Capture the cell that displays the provided text and extract its (x, y) central coordinate. 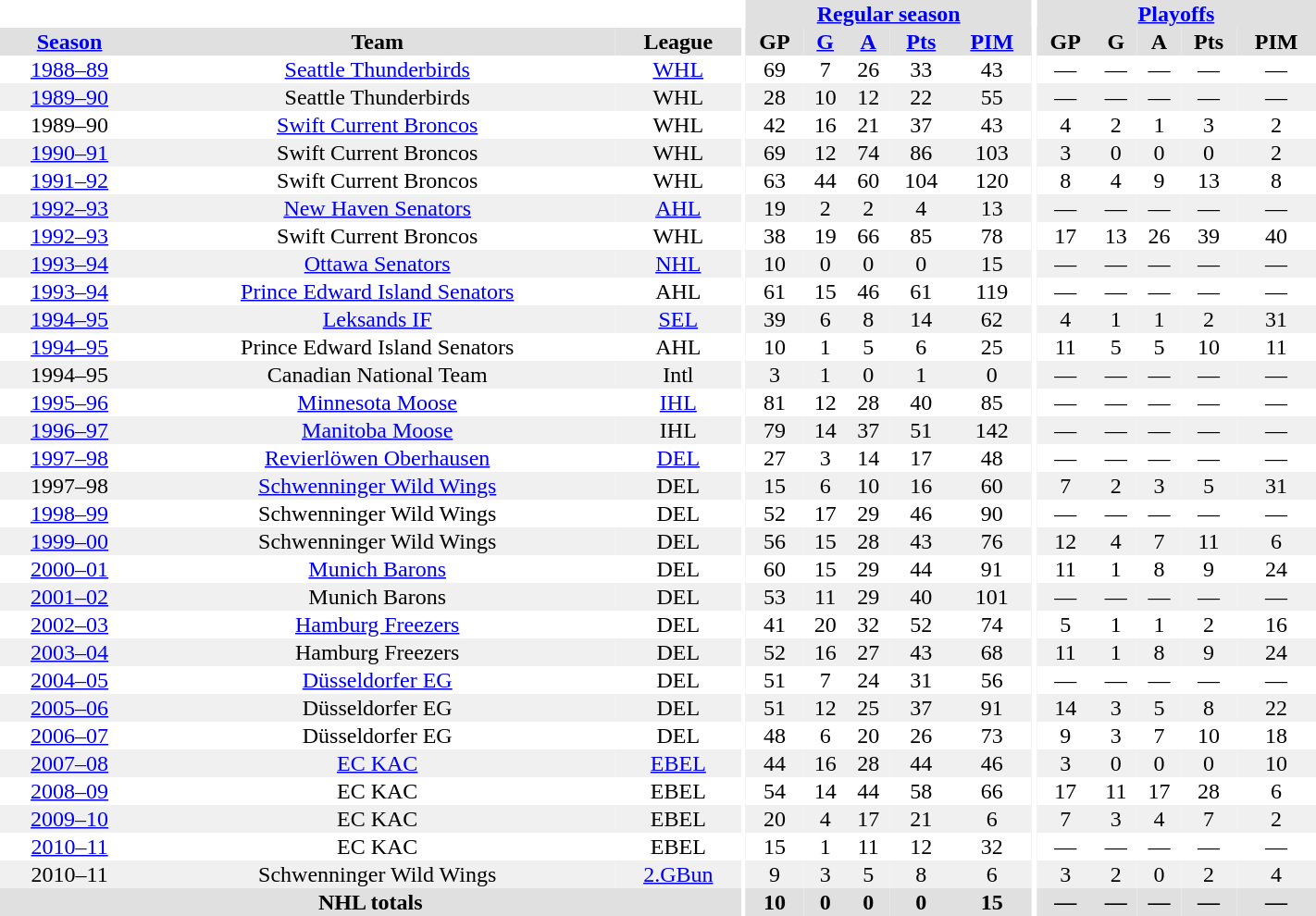
1991–92 (69, 180)
2003–04 (69, 652)
101 (992, 597)
2006–07 (69, 736)
1990–91 (69, 153)
1998–99 (69, 514)
New Haven Senators (378, 208)
Manitoba Moose (378, 430)
63 (776, 180)
78 (992, 236)
2002–03 (69, 625)
55 (992, 97)
142 (992, 430)
1995–96 (69, 402)
1999–00 (69, 541)
86 (922, 153)
18 (1276, 736)
Revierlöwen Oberhausen (378, 458)
103 (992, 153)
38 (776, 236)
Leksands IF (378, 319)
SEL (677, 319)
73 (992, 736)
120 (992, 180)
81 (776, 402)
Intl (677, 375)
2004–05 (69, 680)
2009–10 (69, 819)
79 (776, 430)
2.GBun (677, 874)
1996–97 (69, 430)
33 (922, 69)
90 (992, 514)
2007–08 (69, 763)
58 (922, 791)
2005–06 (69, 708)
Ottawa Senators (378, 264)
104 (922, 180)
Season (69, 42)
1988–89 (69, 69)
41 (776, 625)
Playoffs (1176, 14)
Canadian National Team (378, 375)
42 (776, 125)
62 (992, 319)
NHL totals (370, 902)
2001–02 (69, 597)
NHL (677, 264)
54 (776, 791)
Minnesota Moose (378, 402)
Regular season (888, 14)
2000–01 (69, 569)
68 (992, 652)
Team (378, 42)
76 (992, 541)
119 (992, 291)
League (677, 42)
53 (776, 597)
2008–09 (69, 791)
